Detect which cell encompasses the target text, then output its [X, Y] center coordinate. 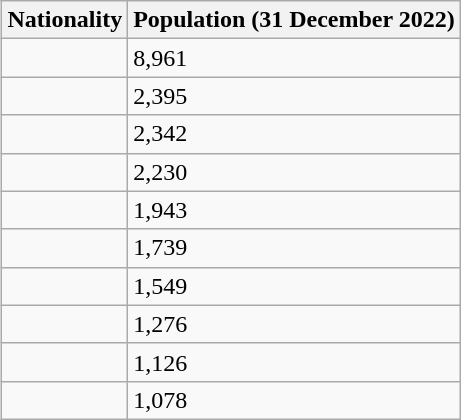
Nationality [65, 20]
1,943 [294, 210]
1,276 [294, 324]
Population (31 December 2022) [294, 20]
1,739 [294, 248]
8,961 [294, 58]
1,078 [294, 400]
2,395 [294, 96]
2,230 [294, 172]
1,549 [294, 286]
2,342 [294, 134]
1,126 [294, 362]
